Capture the cell that displays the provided text and extract its (X, Y) central coordinate. 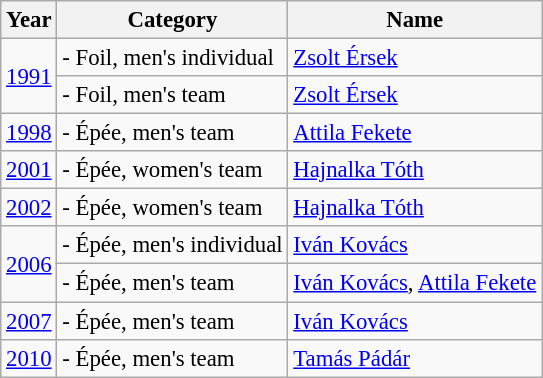
2001 (29, 170)
2010 (29, 358)
2002 (29, 208)
Tamás Pádár (415, 358)
Attila Fekete (415, 133)
Name (415, 20)
- Foil, men's individual (172, 58)
2007 (29, 321)
1998 (29, 133)
- Foil, men's team (172, 95)
2006 (29, 264)
Iván Kovács, Attila Fekete (415, 283)
1991 (29, 76)
Year (29, 20)
- Épée, men's individual (172, 245)
Category (172, 20)
